Provide the [X, Y] coordinate of the cell's center where the given text is located.  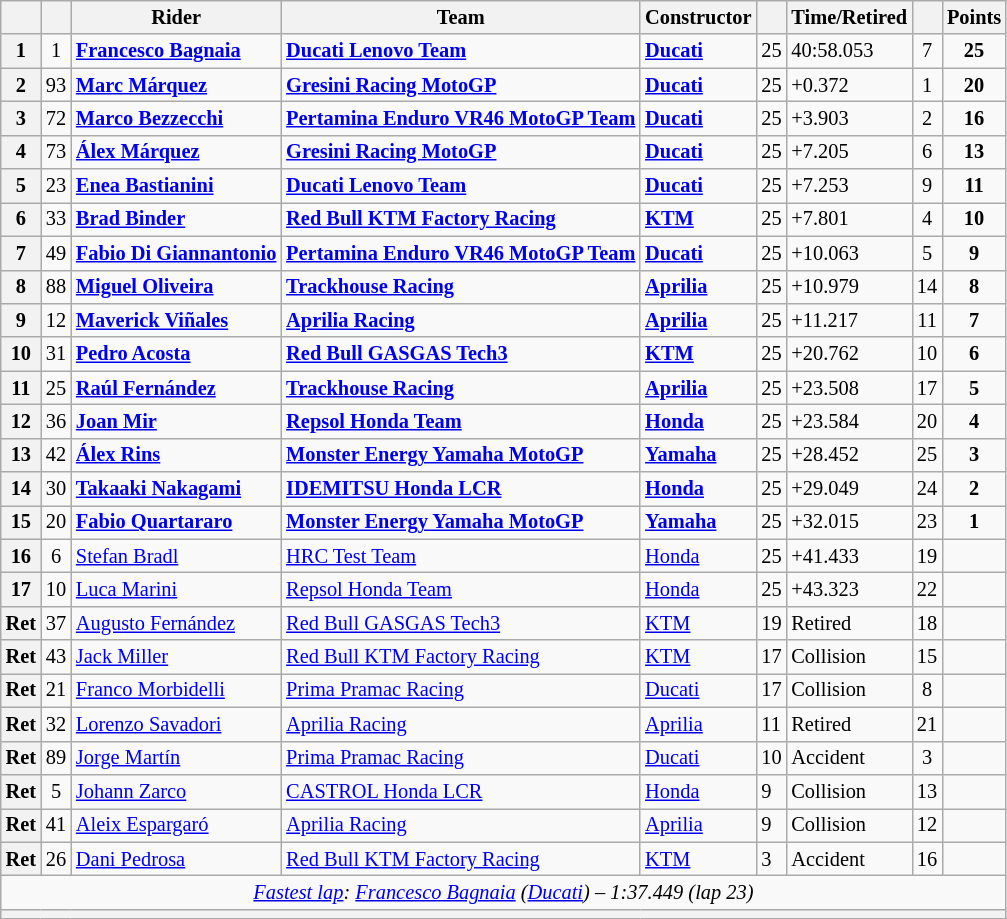
73 [56, 152]
Fabio Di Giannantonio [176, 253]
Franco Morbidelli [176, 690]
31 [56, 354]
36 [56, 421]
+11.217 [849, 320]
+23.584 [849, 421]
Fabio Quartararo [176, 522]
CASTROL Honda LCR [460, 791]
32 [56, 724]
93 [56, 85]
33 [56, 219]
Jack Miller [176, 657]
HRC Test Team [460, 556]
Raúl Fernández [176, 388]
Fastest lap: Francesco Bagnaia (Ducati) – 1:37.449 (lap 23) [504, 892]
Marco Bezzecchi [176, 118]
Johann Zarco [176, 791]
Points [974, 17]
Álex Márquez [176, 152]
Joan Mir [176, 421]
72 [56, 118]
+7.801 [849, 219]
+32.015 [849, 522]
Miguel Oliveira [176, 287]
+41.433 [849, 556]
Takaaki Nakagami [176, 489]
Álex Rins [176, 455]
89 [56, 758]
+10.979 [849, 287]
+29.049 [849, 489]
+23.508 [849, 388]
Rider [176, 17]
Marc Márquez [176, 85]
+7.205 [849, 152]
22 [927, 589]
+28.452 [849, 455]
41 [56, 825]
88 [56, 287]
+10.063 [849, 253]
Aleix Espargaró [176, 825]
+7.253 [849, 186]
Dani Pedrosa [176, 859]
Jorge Martín [176, 758]
Time/Retired [849, 17]
Maverick Viñales [176, 320]
Team [460, 17]
Lorenzo Savadori [176, 724]
26 [56, 859]
+0.372 [849, 85]
Brad Binder [176, 219]
42 [56, 455]
+3.903 [849, 118]
Luca Marini [176, 589]
24 [927, 489]
Francesco Bagnaia [176, 51]
Stefan Bradl [176, 556]
Enea Bastianini [176, 186]
Constructor [698, 17]
37 [56, 623]
Augusto Fernández [176, 623]
49 [56, 253]
40:58.053 [849, 51]
43 [56, 657]
+20.762 [849, 354]
IDEMITSU Honda LCR [460, 489]
Pedro Acosta [176, 354]
+43.323 [849, 589]
30 [56, 489]
18 [927, 623]
